Locate the cell with the specified text and output its [X, Y] center coordinate. 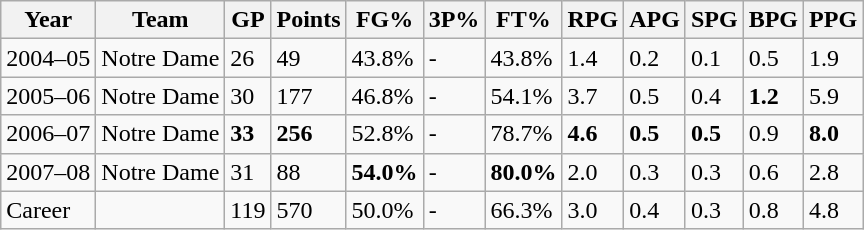
APG [655, 20]
FG% [384, 20]
0.1 [714, 58]
SPG [714, 20]
2006–07 [48, 134]
3.0 [593, 210]
5.9 [834, 96]
52.8% [384, 134]
119 [248, 210]
4.6 [593, 134]
26 [248, 58]
8.0 [834, 134]
2004–05 [48, 58]
1.9 [834, 58]
2007–08 [48, 172]
50.0% [384, 210]
Career [48, 210]
2.8 [834, 172]
FT% [524, 20]
46.8% [384, 96]
BPG [773, 20]
2.0 [593, 172]
Points [308, 20]
66.3% [524, 210]
1.4 [593, 58]
0.2 [655, 58]
4.8 [834, 210]
49 [308, 58]
80.0% [524, 172]
78.7% [524, 134]
31 [248, 172]
3.7 [593, 96]
88 [308, 172]
177 [308, 96]
Team [160, 20]
54.1% [524, 96]
3P% [454, 20]
54.0% [384, 172]
0.9 [773, 134]
570 [308, 210]
0.8 [773, 210]
2005–06 [48, 96]
RPG [593, 20]
GP [248, 20]
Year [48, 20]
1.2 [773, 96]
30 [248, 96]
33 [248, 134]
0.6 [773, 172]
PPG [834, 20]
256 [308, 134]
